Capture the cell that displays the provided text and extract its [X, Y] central coordinate. 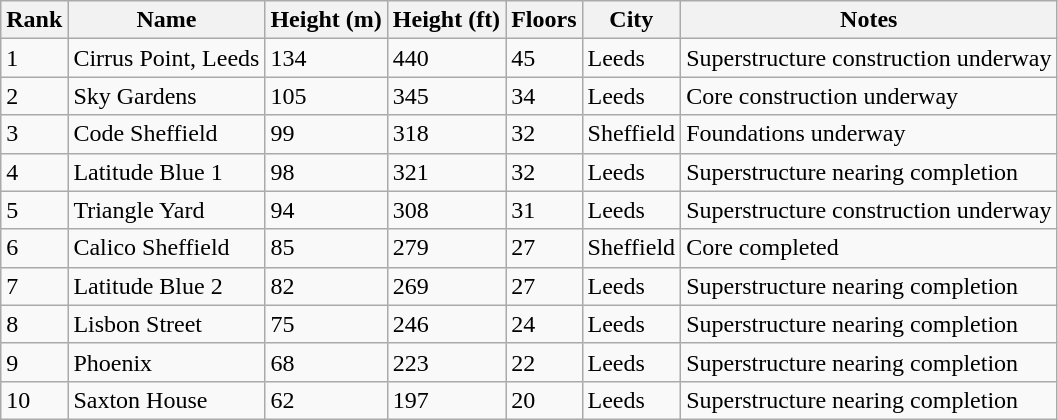
197 [446, 400]
22 [544, 362]
Lisbon Street [166, 324]
Rank [34, 20]
345 [446, 96]
Saxton House [166, 400]
Core completed [869, 248]
24 [544, 324]
82 [326, 286]
Calico Sheffield [166, 248]
308 [446, 210]
279 [446, 248]
98 [326, 172]
Height (m) [326, 20]
6 [34, 248]
85 [326, 248]
34 [544, 96]
Floors [544, 20]
8 [34, 324]
94 [326, 210]
31 [544, 210]
45 [544, 58]
City [632, 20]
246 [446, 324]
223 [446, 362]
Name [166, 20]
99 [326, 134]
321 [446, 172]
Triangle Yard [166, 210]
318 [446, 134]
62 [326, 400]
1 [34, 58]
Code Sheffield [166, 134]
68 [326, 362]
5 [34, 210]
75 [326, 324]
4 [34, 172]
Notes [869, 20]
10 [34, 400]
20 [544, 400]
Phoenix [166, 362]
Latitude Blue 1 [166, 172]
105 [326, 96]
9 [34, 362]
Sky Gardens [166, 96]
7 [34, 286]
Height (ft) [446, 20]
Cirrus Point, Leeds [166, 58]
269 [446, 286]
Core construction underway [869, 96]
Latitude Blue 2 [166, 286]
Foundations underway [869, 134]
440 [446, 58]
2 [34, 96]
134 [326, 58]
3 [34, 134]
